Pinpoint the cell where the given text exists, returning its [x, y] midpoint coordinate. 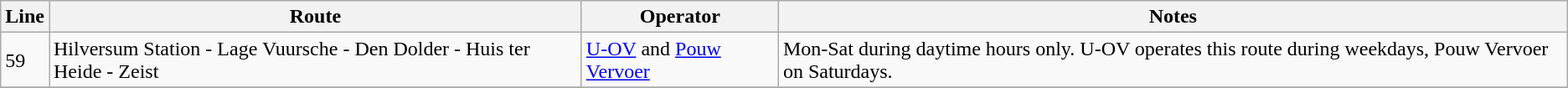
Notes [1173, 17]
Hilversum Station - Lage Vuursche - Den Dolder - Huis ter Heide - Zeist [315, 60]
Mon-Sat during daytime hours only. U-OV operates this route during weekdays, Pouw Vervoer on Saturdays. [1173, 60]
59 [25, 60]
Operator [680, 17]
Route [315, 17]
U-OV and Pouw Vervoer [680, 60]
Line [25, 17]
